Return [x, y] of the center of cell containing provided text 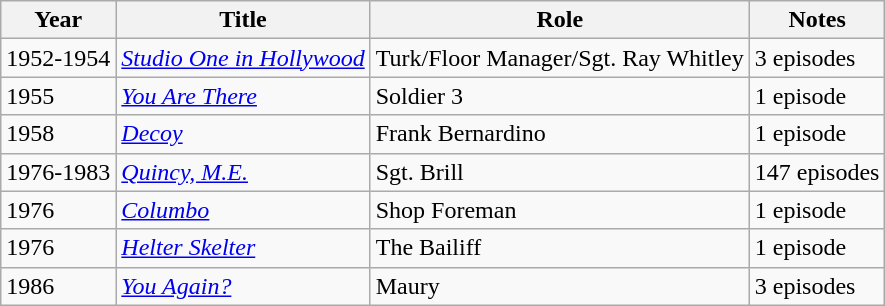
Sgt. Brill [560, 172]
1952-1954 [58, 58]
Role [560, 20]
Soldier 3 [560, 96]
Maury [560, 286]
1986 [58, 286]
Notes [817, 20]
Decoy [243, 134]
Columbo [243, 210]
Shop Foreman [560, 210]
Frank Bernardino [560, 134]
Turk/Floor Manager/Sgt. Ray Whitley [560, 58]
Quincy, M.E. [243, 172]
1955 [58, 96]
Helter Skelter [243, 248]
Studio One in Hollywood [243, 58]
147 episodes [817, 172]
The Bailiff [560, 248]
You Again? [243, 286]
1958 [58, 134]
You Are There [243, 96]
1976-1983 [58, 172]
Title [243, 20]
Year [58, 20]
